Return the [X, Y] coordinate for the center point of the cell that contains the specified text.  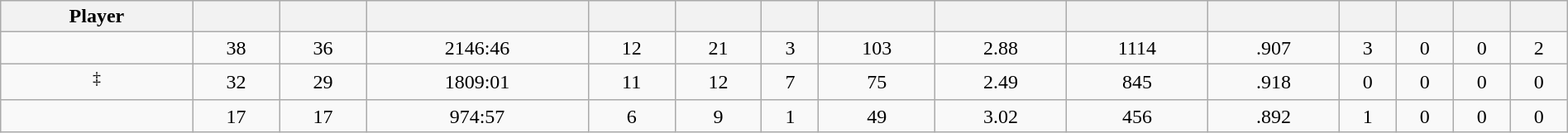
845 [1136, 83]
2.88 [1001, 48]
36 [323, 48]
32 [237, 83]
2.49 [1001, 83]
.892 [1274, 116]
38 [237, 48]
974:57 [477, 116]
49 [877, 116]
11 [632, 83]
456 [1136, 116]
7 [791, 83]
.918 [1274, 83]
29 [323, 83]
Player [97, 17]
1114 [1136, 48]
75 [877, 83]
2 [1538, 48]
2146:46 [477, 48]
.907 [1274, 48]
‡ [97, 83]
6 [632, 116]
3.02 [1001, 116]
103 [877, 48]
9 [718, 116]
21 [718, 48]
1809:01 [477, 83]
